Scan for the cell matching the given text and deliver its [X, Y] coordinate at center. 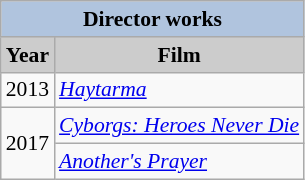
Cyborgs: Heroes Never Die [179, 126]
Film [179, 55]
Director works [152, 19]
2017 [28, 144]
Year [28, 55]
Another's Prayer [179, 162]
2013 [28, 90]
Haytarma [179, 90]
